Find where the given text appears and provide that cell's center as (X, Y) coordinate. 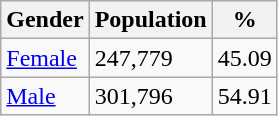
247,779 (150, 58)
Male (45, 96)
Population (150, 20)
Female (45, 58)
54.91 (244, 96)
301,796 (150, 96)
% (244, 20)
Gender (45, 20)
45.09 (244, 58)
